Locate the cell with the specified text and output its [X, Y] center coordinate. 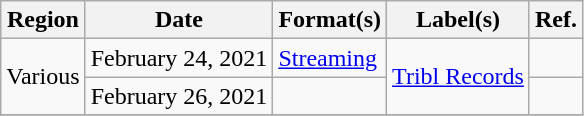
Date [179, 20]
February 26, 2021 [179, 96]
Label(s) [458, 20]
Tribl Records [458, 77]
Ref. [556, 20]
Streaming [330, 58]
Various [43, 77]
Region [43, 20]
Format(s) [330, 20]
February 24, 2021 [179, 58]
